Scan for the cell matching the given text and deliver its [X, Y] coordinate at center. 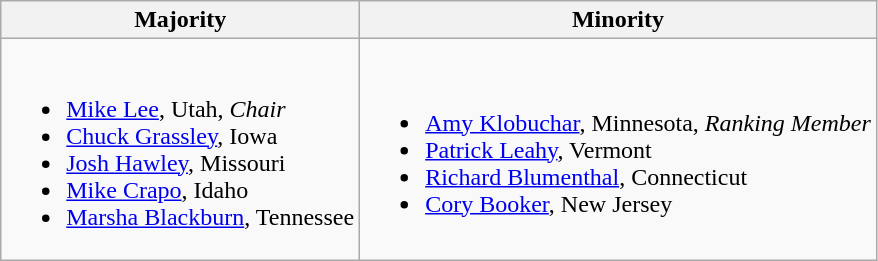
Majority [180, 20]
Minority [618, 20]
Amy Klobuchar, Minnesota, Ranking MemberPatrick Leahy, VermontRichard Blumenthal, ConnecticutCory Booker, New Jersey [618, 150]
Mike Lee, Utah, ChairChuck Grassley, IowaJosh Hawley, MissouriMike Crapo, IdahoMarsha Blackburn, Tennessee [180, 150]
